Pinpoint the cell where the given text exists, returning its (X, Y) midpoint coordinate. 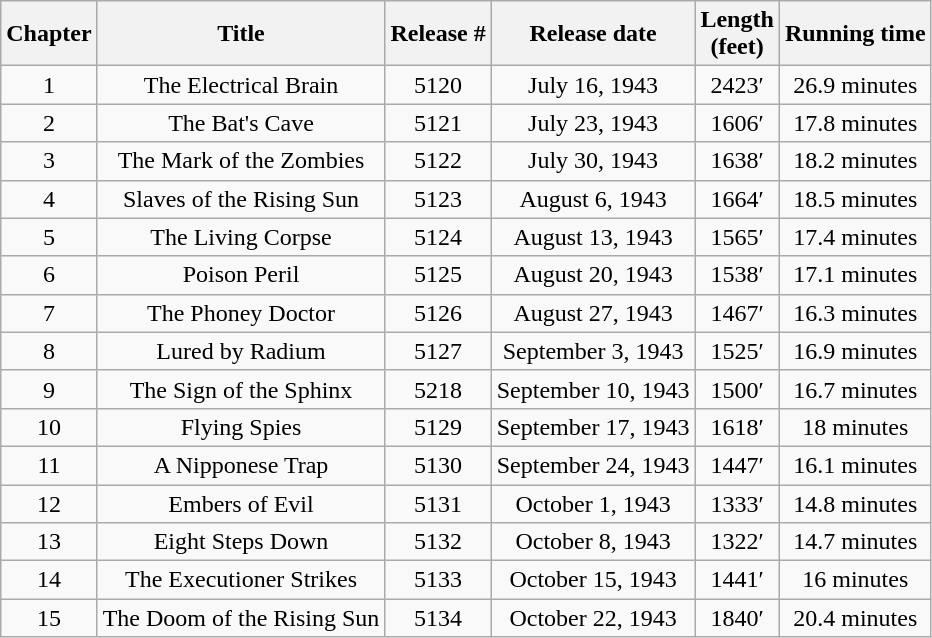
5121 (438, 123)
14.7 minutes (855, 542)
July 16, 1943 (593, 85)
20.4 minutes (855, 618)
September 17, 1943 (593, 427)
Release date (593, 34)
1525′ (737, 351)
16.7 minutes (855, 389)
October 1, 1943 (593, 503)
5126 (438, 313)
18.2 minutes (855, 161)
1447′ (737, 465)
5123 (438, 199)
16.9 minutes (855, 351)
The Executioner Strikes (241, 580)
5131 (438, 503)
5122 (438, 161)
The Electrical Brain (241, 85)
17.4 minutes (855, 237)
Poison Peril (241, 275)
1840′ (737, 618)
Embers of Evil (241, 503)
Flying Spies (241, 427)
The Phoney Doctor (241, 313)
Release # (438, 34)
Length(feet) (737, 34)
16.3 minutes (855, 313)
5125 (438, 275)
1 (49, 85)
9 (49, 389)
10 (49, 427)
The Doom of the Rising Sun (241, 618)
Running time (855, 34)
13 (49, 542)
12 (49, 503)
1638′ (737, 161)
1618′ (737, 427)
5120 (438, 85)
2423′ (737, 85)
26.9 minutes (855, 85)
September 24, 1943 (593, 465)
October 15, 1943 (593, 580)
Title (241, 34)
Chapter (49, 34)
2 (49, 123)
5129 (438, 427)
16 minutes (855, 580)
July 23, 1943 (593, 123)
1333′ (737, 503)
Slaves of the Rising Sun (241, 199)
5218 (438, 389)
17.8 minutes (855, 123)
6 (49, 275)
5124 (438, 237)
3 (49, 161)
August 13, 1943 (593, 237)
August 27, 1943 (593, 313)
Eight Steps Down (241, 542)
October 22, 1943 (593, 618)
August 20, 1943 (593, 275)
September 3, 1943 (593, 351)
1500′ (737, 389)
14.8 minutes (855, 503)
The Sign of the Sphinx (241, 389)
1322′ (737, 542)
1565′ (737, 237)
August 6, 1943 (593, 199)
7 (49, 313)
1606′ (737, 123)
5134 (438, 618)
5127 (438, 351)
September 10, 1943 (593, 389)
4 (49, 199)
1664′ (737, 199)
17.1 minutes (855, 275)
1441′ (737, 580)
5 (49, 237)
8 (49, 351)
5132 (438, 542)
5130 (438, 465)
The Living Corpse (241, 237)
15 (49, 618)
1467′ (737, 313)
11 (49, 465)
16.1 minutes (855, 465)
July 30, 1943 (593, 161)
18.5 minutes (855, 199)
A Nipponese Trap (241, 465)
The Bat's Cave (241, 123)
1538′ (737, 275)
October 8, 1943 (593, 542)
Lured by Radium (241, 351)
14 (49, 580)
5133 (438, 580)
The Mark of the Zombies (241, 161)
18 minutes (855, 427)
